Pinpoint the cell where the given text exists, returning its (X, Y) midpoint coordinate. 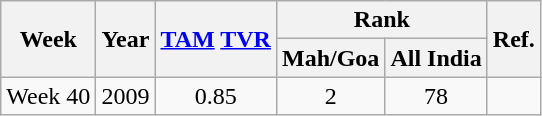
Week 40 (48, 96)
Rank (382, 20)
Week (48, 39)
Mah/Goa (330, 58)
78 (436, 96)
2 (330, 96)
Ref. (514, 39)
2009 (126, 96)
Year (126, 39)
All India (436, 58)
TAM TVR (216, 39)
0.85 (216, 96)
